Extract the [x, y] coordinate from the center of the cell holding the provided text.  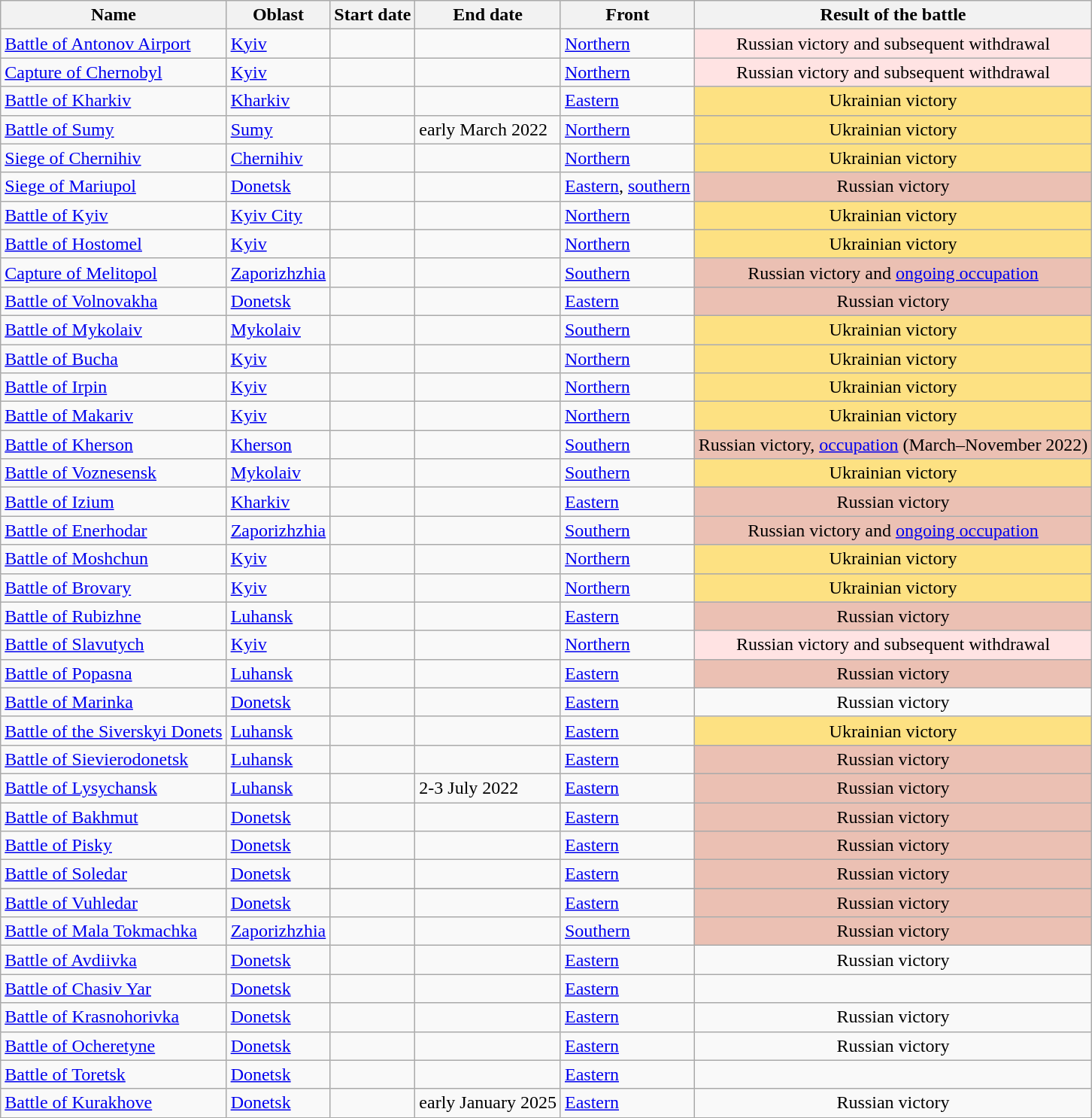
Front [627, 15]
Battle of Sievierodonetsk [114, 759]
Battle of Vuhledar [114, 903]
Siege of Mariupol [114, 187]
Battle of Chasiv Yar [114, 989]
2-3 July 2022 [488, 788]
Battle of Makariv [114, 416]
Name [114, 15]
Battle of Moshchun [114, 559]
Battle of Avdiivka [114, 960]
Russian victory, occupation (March–November 2022) [893, 445]
Battle of Izium [114, 502]
Battle of Pisky [114, 846]
Kherson [278, 445]
Battle of Kyiv [114, 215]
Kyiv City [278, 215]
Start date [373, 15]
Battle of Voznesensk [114, 473]
Battle of Sumy [114, 129]
Battle of Ocheretyne [114, 1046]
Battle of the Siverskyi Donets [114, 731]
Battle of Soledar [114, 874]
Chernihiv [278, 158]
Capture of Chernobyl [114, 72]
Eastern, southern [627, 187]
End date [488, 15]
Battle of Bakhmut [114, 816]
Sumy [278, 129]
Siege of Chernihiv [114, 158]
Battle of Marinka [114, 702]
Battle of Krasnohorivka [114, 1017]
early January 2025 [488, 1103]
Battle of Lysychansk [114, 788]
Battle of Toretsk [114, 1074]
Battle of Kherson [114, 445]
early March 2022 [488, 129]
Battle of Hostomel [114, 244]
Battle of Irpin [114, 387]
Battle of Mykolaiv [114, 330]
Oblast [278, 15]
Battle of Mala Tokmachka [114, 931]
Battle of Slavutych [114, 645]
Capture of Melitopol [114, 272]
Battle of Brovary [114, 588]
Battle of Volnovakha [114, 301]
Battle of Enerhodar [114, 530]
Battle of Kharkiv [114, 101]
Battle of Rubizhne [114, 616]
Battle of Antonov Airport [114, 44]
Battle of Bucha [114, 359]
Result of the battle [893, 15]
Battle of Kurakhove [114, 1103]
Battle of Popasna [114, 673]
